Provide the (X, Y) coordinate of the cell's center where the given text is located.  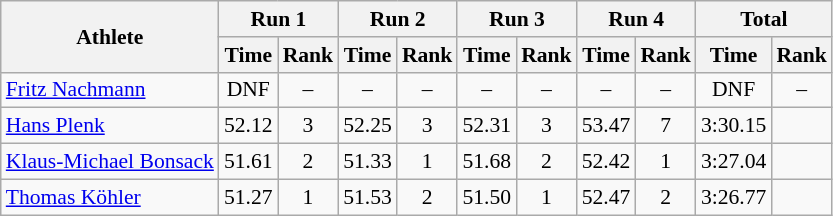
51.61 (248, 162)
Klaus-Michael Bonsack (110, 162)
53.47 (606, 126)
Athlete (110, 36)
Fritz Nachmann (110, 90)
52.12 (248, 126)
51.27 (248, 197)
Run 3 (516, 19)
Run 2 (398, 19)
51.53 (368, 197)
52.42 (606, 162)
51.33 (368, 162)
3:27.04 (734, 162)
51.50 (486, 197)
Hans Plenk (110, 126)
7 (666, 126)
3:26.77 (734, 197)
51.68 (486, 162)
Run 1 (278, 19)
52.31 (486, 126)
3:30.15 (734, 126)
52.25 (368, 126)
52.47 (606, 197)
Total (764, 19)
Run 4 (636, 19)
Thomas Köhler (110, 197)
